Search for the cell housing the specified text and yield its (x, y) center coordinate. 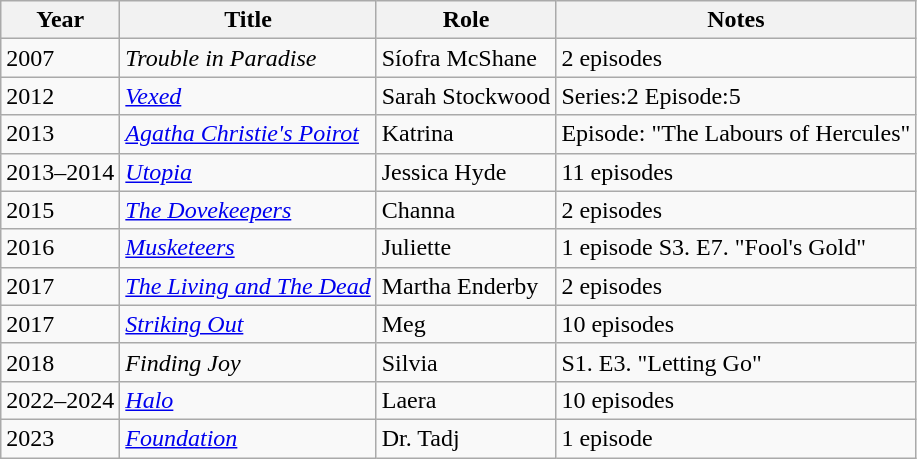
Channa (466, 210)
2015 (60, 210)
Title (248, 20)
Vexed (248, 96)
Year (60, 20)
Agatha Christie's Poirot (248, 134)
Notes (736, 20)
Utopia (248, 172)
Katrina (466, 134)
11 episodes (736, 172)
S1. E3. "Letting Go" (736, 362)
2012 (60, 96)
Juliette (466, 248)
Dr. Tadj (466, 438)
Meg (466, 324)
2007 (60, 58)
2013 (60, 134)
Trouble in Paradise (248, 58)
Striking Out (248, 324)
Martha Enderby (466, 286)
The Dovekeepers (248, 210)
Episode: "The Labours of Hercules" (736, 134)
The Living and The Dead (248, 286)
Sarah Stockwood (466, 96)
Halo (248, 400)
Series:2 Episode:5 (736, 96)
2013–2014 (60, 172)
2016 (60, 248)
2023 (60, 438)
Laera (466, 400)
1 episode S3. E7. "Fool's Gold" (736, 248)
Silvia (466, 362)
Finding Joy (248, 362)
Musketeers (248, 248)
2018 (60, 362)
Jessica Hyde (466, 172)
Síofra McShane (466, 58)
Role (466, 20)
1 episode (736, 438)
2022–2024 (60, 400)
Foundation (248, 438)
